Return [X, Y] of the center of cell containing provided text 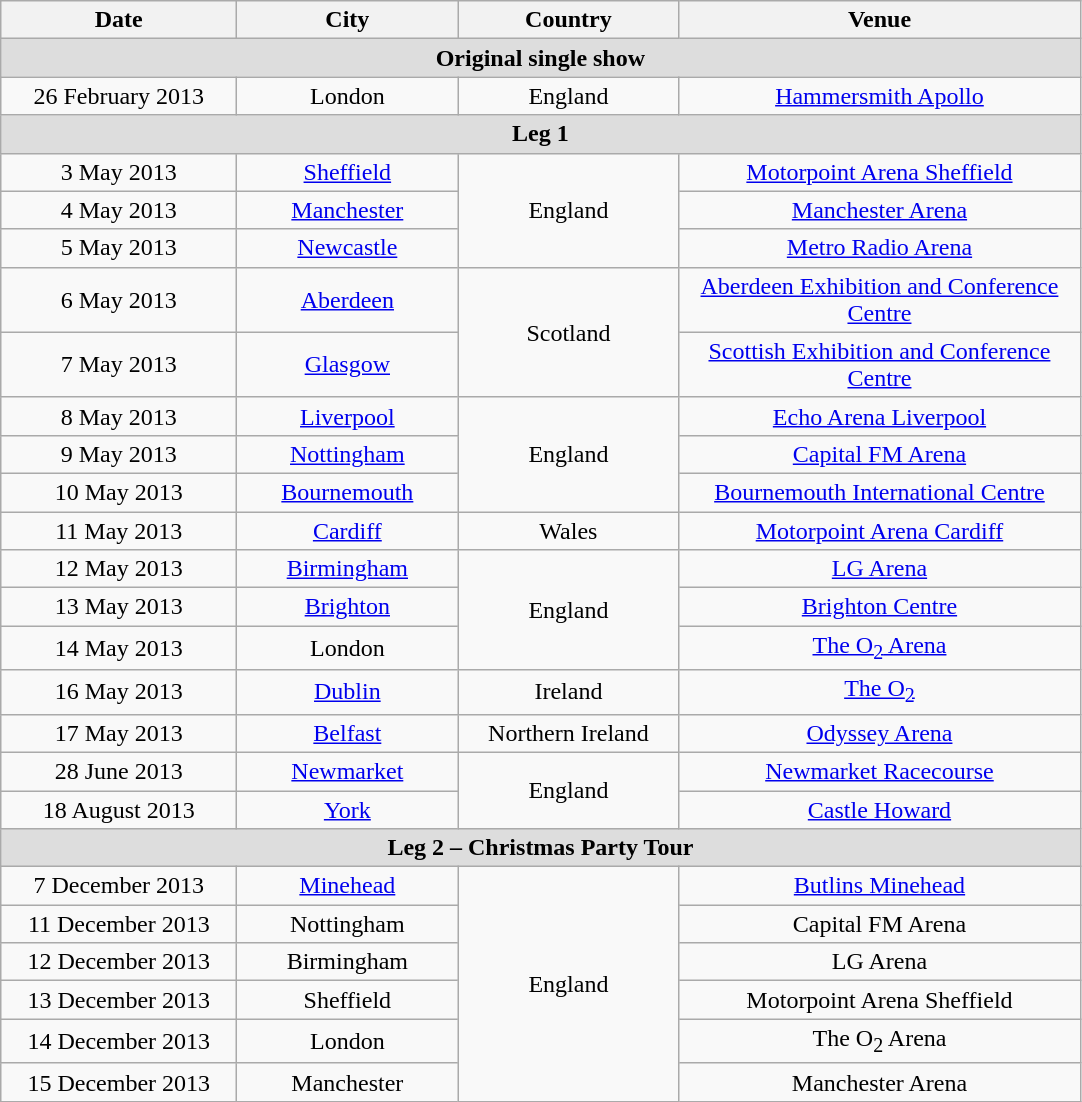
Metro Radio Arena [880, 248]
Castle Howard [880, 809]
Odyssey Arena [880, 733]
Newmarket [348, 771]
11 May 2013 [119, 531]
Leg 2 – Christmas Party Tour [540, 848]
13 December 2013 [119, 1000]
3 May 2013 [119, 172]
Scotland [568, 332]
Bournemouth [348, 492]
The O2 [880, 692]
Wales [568, 531]
15 December 2013 [119, 1082]
Glasgow [348, 364]
Date [119, 20]
Liverpool [348, 416]
8 May 2013 [119, 416]
4 May 2013 [119, 210]
Aberdeen [348, 300]
26 February 2013 [119, 96]
Country [568, 20]
Original single show [540, 58]
Echo Arena Liverpool [880, 416]
Bournemouth International Centre [880, 492]
Motorpoint Arena Cardiff [880, 531]
16 May 2013 [119, 692]
Belfast [348, 733]
Hammersmith Apollo [880, 96]
13 May 2013 [119, 607]
Brighton Centre [880, 607]
6 May 2013 [119, 300]
Dublin [348, 692]
Newcastle [348, 248]
Scottish Exhibition and Conference Centre [880, 364]
12 May 2013 [119, 569]
28 June 2013 [119, 771]
Cardiff [348, 531]
Northern Ireland [568, 733]
17 May 2013 [119, 733]
Minehead [348, 886]
Leg 1 [540, 134]
14 May 2013 [119, 648]
9 May 2013 [119, 454]
18 August 2013 [119, 809]
Newmarket Racecourse [880, 771]
7 December 2013 [119, 886]
14 December 2013 [119, 1041]
Venue [880, 20]
7 May 2013 [119, 364]
York [348, 809]
Aberdeen Exhibition and Conference Centre [880, 300]
Brighton [348, 607]
11 December 2013 [119, 924]
10 May 2013 [119, 492]
12 December 2013 [119, 962]
Butlins Minehead [880, 886]
Ireland [568, 692]
5 May 2013 [119, 248]
City [348, 20]
